Scan for the cell matching the given text and deliver its [x, y] coordinate at center. 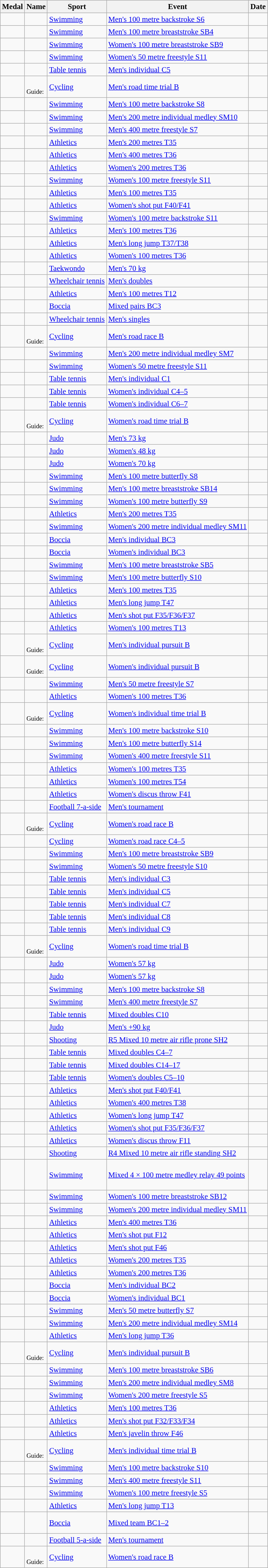
Women's 100 metre backstroke S11 [178, 218]
Name [36, 7]
Men's 400 metre freestyle S11 [178, 1480]
Men's 200 metre individual medley SM7 [178, 353]
Men's 50 metre freestyle S7 [178, 684]
Men's individual BC2 [178, 1285]
Men's +90 kg [178, 1027]
Women's 200 metres T35 [178, 1260]
Women's 50 metre freestyle S10 [178, 866]
Men's 100 metre butterfly S8 [178, 476]
Men's 50 metre butterfly S7 [178, 1311]
Mixed doubles C10 [178, 1014]
Men's individual C8 [178, 917]
Men's long jump T37/T38 [178, 243]
Men's doubles [178, 281]
R5 Mixed 10 metre air rifle prone SH2 [178, 1040]
Football 7-a-side [77, 807]
Men's shot put F40/F41 [178, 1090]
Men's individual BC3 [178, 539]
Women's 100 metres T54 [178, 781]
Women's long jump T47 [178, 1116]
Women's shot put F40/F41 [178, 205]
Men's 100 metre breaststroke SB9 [178, 854]
Women's 48 kg [178, 451]
Men's shot put F35/F36/F37 [178, 615]
Women's 100 metres T13 [178, 628]
Men's 100 metre breaststroke SB6 [178, 1370]
Men's shot put F12 [178, 1235]
Women's 400 metre freestyle S11 [178, 756]
Men's long jump T36 [178, 1336]
Men's 73 kg [178, 438]
Men's 200 metre individual medley SM8 [178, 1383]
Women's 70 kg [178, 464]
Football 5-a-side [77, 1540]
Men's 100 metres T12 [178, 294]
Women's 200 metre freestyle S5 [178, 1395]
Women's road race C4–5 [178, 841]
Men's individual C9 [178, 929]
Women's 100 metre butterfly S9 [178, 501]
Women's 400 metres T38 [178, 1103]
Men's singles [178, 319]
Women's individual pursuit B [178, 667]
Men's 100 metre butterfly S10 [178, 577]
Women's individual BC1 [178, 1298]
Date [258, 7]
Men's individual time trial B [178, 1451]
Women's individual BC3 [178, 552]
Men's 70 kg [178, 269]
Men's 100 metre breaststroke SB14 [178, 489]
Women's discus throw F41 [178, 794]
Men's long jump T13 [178, 1505]
Mixed doubles C14–17 [178, 1065]
Mixed doubles C4–7 [178, 1052]
Women's 100 metre freestyle S11 [178, 180]
Women's individual time trial B [178, 714]
Event [178, 7]
Men's 200 metre individual medley SM10 [178, 117]
Women's individual C4–5 [178, 391]
Medal [13, 7]
Women's 100 metre breaststroke SB9 [178, 45]
Men's long jump T47 [178, 603]
Mixed team BC1–2 [178, 1523]
R4 Mixed 10 metre air rifle standing SH2 [178, 1153]
Mixed pairs BC3 [178, 307]
Men's 100 metre breaststroke SB5 [178, 565]
Men's javelin throw F46 [178, 1433]
Women's 100 metre breaststroke SB12 [178, 1197]
Women's shot put F35/F36/F37 [178, 1128]
Women's discus throw F11 [178, 1141]
Men's road time trial B [178, 87]
Men's individual C7 [178, 904]
Women's individual C6–7 [178, 404]
Men's individual C1 [178, 379]
Sport [77, 7]
Men's 100 metre backstroke S6 [178, 19]
Men's shot put F32/F33/F34 [178, 1421]
Men's 100 metre breaststroke SB4 [178, 32]
Mixed 4 × 100 metre medley relay 49 points [178, 1175]
Men's 100 metre butterfly S14 [178, 743]
Men's shot put F46 [178, 1247]
Women's 100 metre freestyle S5 [178, 1493]
Men's individual C3 [178, 879]
Women's doubles C5–10 [178, 1078]
Women's 100 metres T35 [178, 769]
Men's road race B [178, 336]
Men's 200 metre individual medley SM14 [178, 1323]
Taekwondo [77, 269]
